Pinpoint the cell where the given text exists, returning its [x, y] midpoint coordinate. 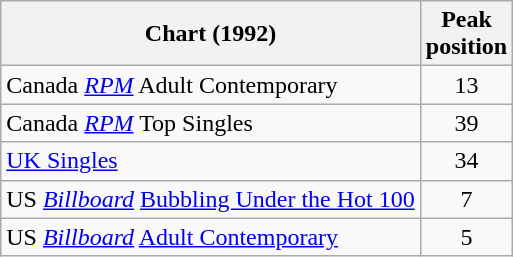
7 [466, 199]
34 [466, 161]
13 [466, 85]
Canada RPM Adult Contemporary [211, 85]
Canada RPM Top Singles [211, 123]
5 [466, 237]
UK Singles [211, 161]
39 [466, 123]
Peakposition [466, 34]
US Billboard Adult Contemporary [211, 237]
Chart (1992) [211, 34]
US Billboard Bubbling Under the Hot 100 [211, 199]
